Find where the given text appears and provide that cell's center as (X, Y) coordinate. 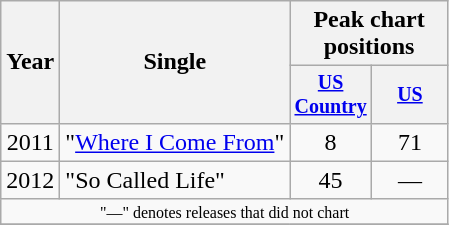
Single (175, 62)
Year (30, 62)
US (410, 94)
"—" denotes releases that did not chart (225, 211)
2012 (30, 180)
US Country (331, 94)
Peak chartpositions (370, 34)
"So Called Life" (175, 180)
45 (331, 180)
2011 (30, 142)
"Where I Come From" (175, 142)
— (410, 180)
8 (331, 142)
71 (410, 142)
